Determine the [X, Y] coordinate at the center of the cell enclosing the given text.  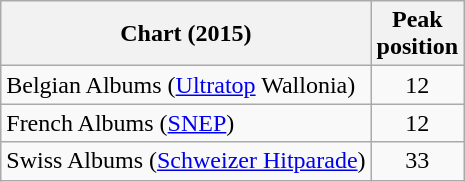
Chart (2015) [186, 34]
Belgian Albums (Ultratop Wallonia) [186, 85]
Swiss Albums (Schweizer Hitparade) [186, 161]
33 [417, 161]
Peakposition [417, 34]
French Albums (SNEP) [186, 123]
